Provide the [X, Y] coordinate of the cell's center where the given text is located.  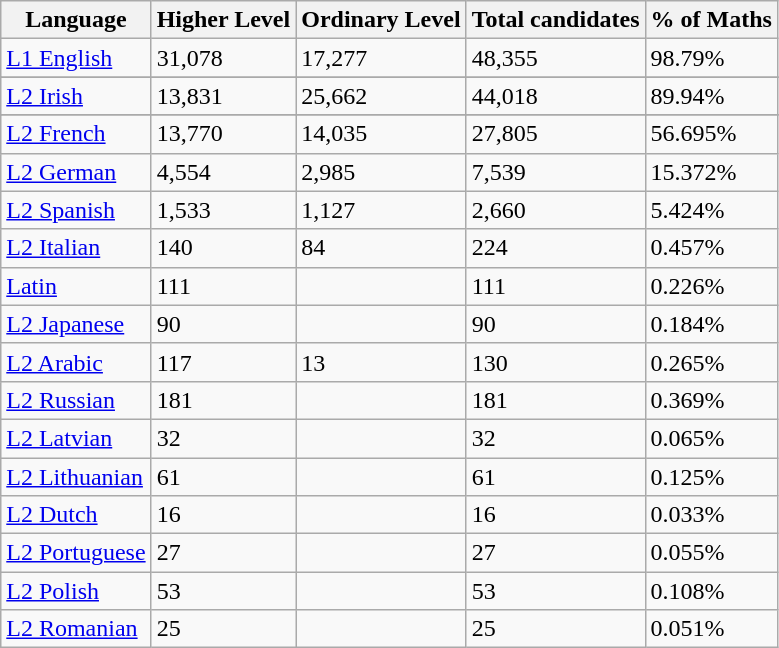
0.033% [711, 515]
% of Maths [711, 20]
27,805 [556, 134]
117 [224, 362]
14,035 [381, 134]
56.695% [711, 134]
L1 English [76, 58]
44,018 [556, 96]
4,554 [224, 172]
224 [556, 248]
130 [556, 362]
25,662 [381, 96]
L2 Latvian [76, 438]
13 [381, 362]
140 [224, 248]
15.372% [711, 172]
L2 Russian [76, 400]
13,770 [224, 134]
0.184% [711, 324]
L2 Dutch [76, 515]
0.226% [711, 286]
89.94% [711, 96]
13,831 [224, 96]
0.051% [711, 629]
L2 Irish [76, 96]
0.457% [711, 248]
Total candidates [556, 20]
84 [381, 248]
0.265% [711, 362]
0.108% [711, 591]
Higher Level [224, 20]
L2 Lithuanian [76, 477]
L2 Polish [76, 591]
7,539 [556, 172]
Language [76, 20]
1,533 [224, 210]
48,355 [556, 58]
L2 Spanish [76, 210]
0.125% [711, 477]
Ordinary Level [381, 20]
31,078 [224, 58]
L2 Portuguese [76, 553]
0.065% [711, 438]
17,277 [381, 58]
L2 German [76, 172]
L2 Romanian [76, 629]
0.055% [711, 553]
2,660 [556, 210]
L2 Italian [76, 248]
Latin [76, 286]
L2 Arabic [76, 362]
2,985 [381, 172]
L2 French [76, 134]
98.79% [711, 58]
0.369% [711, 400]
1,127 [381, 210]
5.424% [711, 210]
L2 Japanese [76, 324]
